Identify which cell holds the provided text, then report its (X, Y) central coordinate. 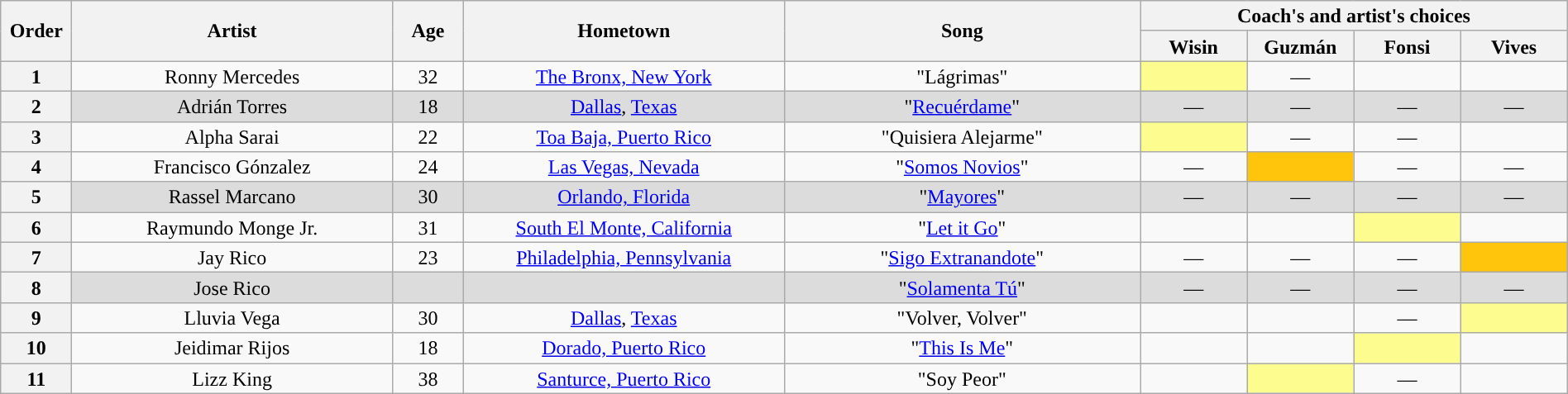
3 (36, 137)
Philadelphia, Pennsylvania (624, 258)
Toa Baja, Puerto Rico (624, 137)
4 (36, 167)
Jay Rico (232, 258)
32 (428, 76)
"Quisiera Alejarme" (963, 137)
31 (428, 228)
"Let it Go" (963, 228)
"Volver, Volver" (963, 317)
Santurce, Puerto Rico (624, 378)
"Lágrimas" (963, 76)
Francisco Gónzalez (232, 167)
Age (428, 31)
Ronny Mercedes (232, 76)
"Mayores" (963, 197)
Guzmán (1300, 46)
22 (428, 137)
7 (36, 258)
Las Vegas, Nevada (624, 167)
"Sigo Extranandote" (963, 258)
Adrián Torres (232, 106)
23 (428, 258)
2 (36, 106)
8 (36, 287)
38 (428, 378)
Vives (1513, 46)
6 (36, 228)
Wisin (1194, 46)
Order (36, 31)
24 (428, 167)
Song (963, 31)
The Bronx, New York (624, 76)
1 (36, 76)
Hometown (624, 31)
"Soy Peor" (963, 378)
11 (36, 378)
Alpha Sarai (232, 137)
"This Is Me" (963, 349)
Coach's and artist's choices (1355, 17)
"Somos Novios" (963, 167)
Raymundo Monge Jr. (232, 228)
South El Monte, California (624, 228)
Dorado, Puerto Rico (624, 349)
Jeidimar Rijos (232, 349)
Lluvia Vega (232, 317)
Jose Rico (232, 287)
"Solamenta Tú" (963, 287)
Fonsi (1408, 46)
Lizz King (232, 378)
Rassel Marcano (232, 197)
Orlando, Florida (624, 197)
Artist (232, 31)
10 (36, 349)
"Recuérdame" (963, 106)
9 (36, 317)
5 (36, 197)
